Output the (x, y) coordinate of the center of the cell containing the given text.  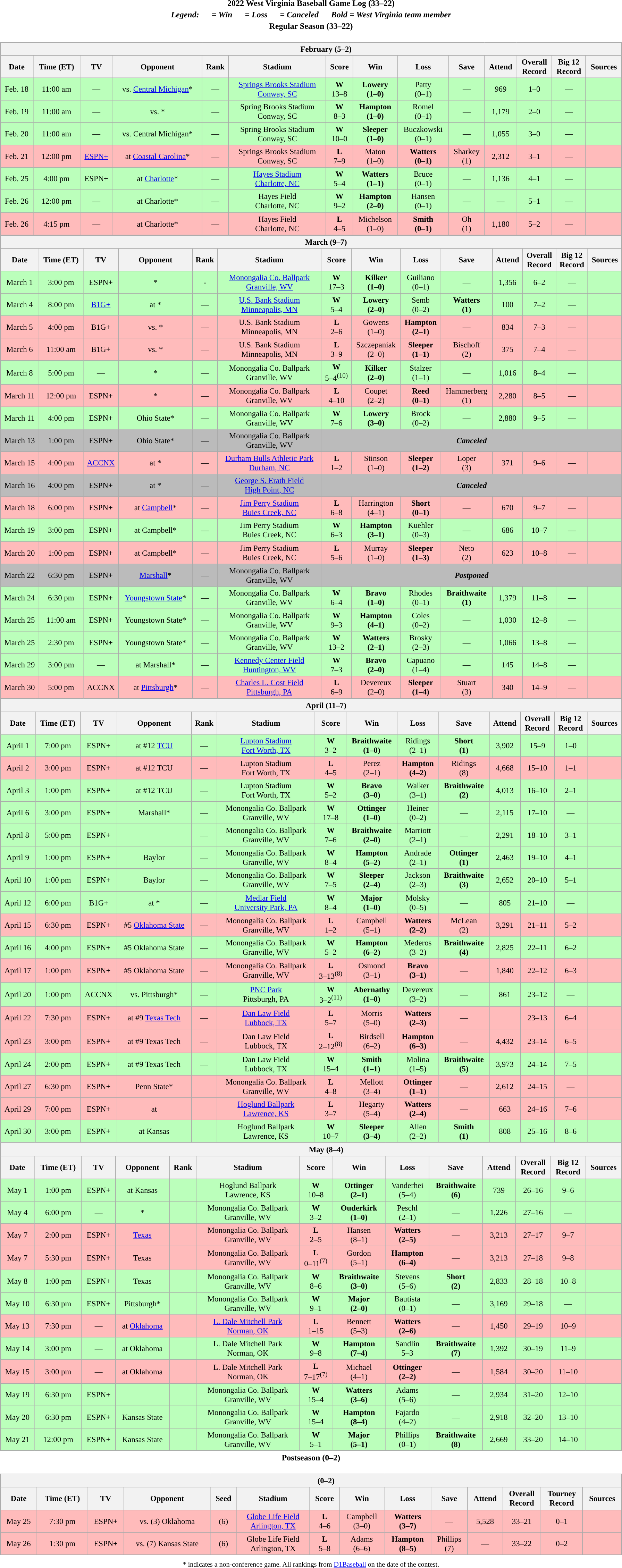
Watters(1) (466, 305)
6–3 (571, 970)
L0–11(7) (316, 1258)
5,528 (485, 1521)
371 (507, 463)
W7–5 (330, 880)
W13–8 (339, 89)
Watters(2–1) (376, 642)
Campbell(5–1) (372, 925)
Birdsell(6–2) (372, 1041)
23–12 (537, 995)
Brosky(2–3) (421, 642)
Braithwaite(7) (455, 1349)
33–21 (522, 1521)
vs. Pittsburgh* (154, 995)
24–14 (537, 1064)
Ridings(2–1) (418, 745)
10–9 (568, 1326)
Heiner(0–2) (418, 813)
Braithwaite(4) (464, 947)
1,840 (505, 970)
19–10 (537, 858)
18–10 (537, 835)
11–9 (568, 1349)
Morris(5–0) (372, 1018)
W17–3 (337, 282)
739 (499, 1190)
March 19 (20, 530)
Short(2) (455, 1281)
Stalzer(1–1) (421, 373)
1,179 (501, 112)
Smith(1–1) (372, 1064)
1,584 (499, 1372)
Abernathy(1–0) (372, 995)
Kuehler(0–3) (421, 530)
1,379 (507, 598)
4:15 pm (56, 224)
vs. (3) Oklahoma (167, 1521)
April 17 (18, 970)
L4–10 (337, 396)
Watters(2–3) (418, 1018)
W6–4 (337, 598)
Rhodes(0–1) (421, 598)
834 (507, 327)
7–3 (539, 327)
May (8–4) (311, 1150)
Sleeper(1–1) (421, 349)
0–1 (562, 1521)
Devereux(3–2) (418, 995)
2,463 (505, 858)
1,450 (499, 1326)
April 9 (18, 858)
W17–8 (330, 813)
Molina(1–5) (418, 1064)
8–6 (571, 1131)
27–17 (533, 1235)
1,066 (507, 642)
March 20 (20, 553)
March 15 (20, 463)
L1–15 (316, 1326)
670 (507, 508)
Osmond(3–1) (372, 970)
W9–1 (316, 1304)
27–16 (533, 1213)
28–18 (533, 1281)
Sleeper(1–2) (421, 463)
Seed (224, 1499)
7–5 (571, 1064)
April 22 (18, 1018)
March 30 (20, 687)
2–1 (571, 791)
22–12 (537, 970)
Bravo(3–0) (372, 791)
April 2 (18, 768)
Braithwaite(1–0) (372, 745)
4,432 (505, 1041)
L5–6 (337, 553)
April 20 (18, 995)
Allen(2–2) (418, 1131)
21–11 (537, 925)
2,280 (507, 396)
2,918 (499, 1417)
3,169 (499, 1304)
Sandlin5–3 (407, 1349)
Hampton(2–1) (421, 327)
1,226 (499, 1213)
Braithwaite(3) (464, 880)
L2–6 (337, 327)
Bischoff(2) (466, 349)
1,030 (507, 620)
30–19 (533, 1349)
Braithwaite(2) (464, 791)
623 (507, 553)
May 21 (17, 1440)
George S. Erath FieldHigh Point, NC (269, 485)
1,016 (507, 373)
L3–7 (330, 1109)
22–11 (537, 947)
McLean(2) (464, 925)
Murray(1–0) (376, 553)
Hampton(2–0) (375, 201)
Harrington(4–1) (376, 508)
Watters(2–4) (418, 1109)
L7–9 (339, 156)
L4–6 (325, 1521)
1:30 pm (62, 1544)
Hampton(6–4) (407, 1258)
2,291 (505, 835)
1,392 (499, 1349)
Smith(1) (464, 1131)
Andrade(2–1) (418, 858)
Stuart(3) (466, 687)
Perez(2–1) (372, 768)
Bennett(5–3) (359, 1326)
W8–3 (339, 112)
3,973 (505, 1064)
Sleeper(1–0) (375, 134)
17–10 (537, 813)
8–5 (539, 396)
April 30 (18, 1131)
Semb(0–2) (421, 305)
2:30 pm (61, 642)
2,833 (499, 1281)
Molsky(0–5) (418, 902)
April 3 (18, 791)
145 (507, 665)
Watters(2–6) (407, 1326)
March 8 (20, 373)
16–10 (537, 791)
February (5–2) (311, 49)
1–1 (571, 768)
at Marshall* (155, 665)
May 8 (17, 1281)
March (9–7) (311, 242)
Phillips(0–1) (407, 1440)
Buczkowski(0–1) (423, 134)
663 (505, 1109)
Feb. 20 (17, 134)
(0–2) (311, 1481)
Bautista(0–1) (407, 1304)
33–20 (533, 1440)
Medlar FieldUniversity Park, PA (266, 902)
April 8 (18, 835)
May 10 (17, 1304)
May 14 (17, 1349)
Gordon(5–1) (359, 1258)
Campbell(3–0) (362, 1521)
W5–1 (316, 1440)
21–10 (537, 902)
vs. (7) Kansas State (167, 1544)
Hampton(6–2) (372, 947)
W10–8 (316, 1190)
April 23 (18, 1041)
Kilker(1–0) (376, 282)
Reed(0–1) (421, 396)
9–5 (539, 418)
L6–8 (337, 508)
W3–2(11) (330, 995)
15–10 (537, 768)
L2–12(8) (330, 1041)
Feb. 25 (17, 179)
April 12 (18, 902)
May 25 (19, 1521)
14–9 (539, 687)
Adams(5–6) (407, 1395)
Ottinger(2–1) (359, 1190)
9–8 (568, 1258)
Lowery(2–0) (376, 305)
W8–6 (316, 1281)
Bravo(1–0) (376, 598)
May 4 (17, 1213)
L5–7 (330, 1018)
15–9 (537, 745)
Bravo(2–0) (376, 665)
Major(1–0) (372, 902)
W9–8 (316, 1349)
April 15 (18, 925)
Watters(2–5) (407, 1235)
Kennedy Center FieldHuntington, WV (269, 665)
Smith(0–1) (423, 224)
2–0 (535, 112)
Braithwaite(3–0) (359, 1281)
Braithwaite(1) (466, 598)
W9–2 (339, 201)
14–10 (568, 1440)
March 6 (20, 349)
969 (501, 89)
Michelson(1–0) (375, 224)
805 (505, 902)
Sleeper(1–4) (421, 687)
April 24 (18, 1064)
Watters(0–1) (423, 156)
Capuano(1–4) (421, 665)
4,013 (505, 791)
May 26 (19, 1544)
2,312 (501, 156)
Kilker(2–0) (376, 373)
12–8 (539, 620)
2,612 (505, 1087)
March 13 (20, 441)
Hampton(6–3) (418, 1041)
L3–13(8) (330, 970)
Hampton(3–1) (376, 530)
- (205, 282)
Walker(3–1) (418, 791)
7–2 (539, 305)
Postponed (471, 575)
Braithwaite(5) (464, 1064)
W9–3 (337, 620)
L2–5 (316, 1235)
W5–4(10) (337, 373)
Stinson(1–0) (376, 463)
April 29 (18, 1109)
W10–0 (339, 134)
April 1 (18, 745)
Fajardo(4–2) (407, 1417)
7–4 (539, 349)
5:30 pm (58, 1258)
Michael(4–1) (359, 1372)
Braithwaite(6) (455, 1190)
Szczepaniak(2–0) (376, 349)
Sleeper(1–3) (421, 553)
0–2 (562, 1544)
L5–8 (325, 1544)
May 15 (17, 1372)
March 4 (20, 305)
May 20 (17, 1417)
April 27 (18, 1087)
Hampton(7–4) (359, 1349)
TourneyRecord (562, 1499)
13–8 (539, 642)
Bruce(0–1) (423, 179)
W7–3 (337, 665)
Hansen(8–1) (359, 1235)
Braithwaite(8) (455, 1440)
Romel(0–1) (423, 112)
1,356 (507, 282)
April 6 (18, 813)
Devereux(2–0) (376, 687)
8:00 pm (61, 305)
Pittsburgh* (142, 1304)
Ottinger(2–2) (407, 1372)
at (154, 1109)
March 29 (20, 665)
29–19 (533, 1326)
PNC ParkPittsburgh, PA (266, 995)
12–10 (568, 1395)
686 (507, 530)
Hampton(5–2) (372, 858)
L4–8 (330, 1087)
8–4 (539, 373)
Maton(1–0) (375, 156)
at Pittsburgh* (155, 687)
Oh(1) (466, 224)
April 16 (18, 947)
11–8 (539, 598)
2,880 (507, 418)
30–20 (533, 1372)
Sleeper(3–4) (372, 1131)
10–7 (539, 530)
Ouderkirk(1–0) (359, 1213)
1,136 (501, 179)
Coles(0–2) (421, 620)
Stevens(5–6) (407, 1281)
May 13 (17, 1326)
23–14 (537, 1041)
1,180 (501, 224)
April 10 (18, 880)
March 1 (20, 282)
Gowens(1–0) (376, 327)
Ottinger(1) (464, 858)
Hampton(8–5) (407, 1544)
Hegarty(5–4) (372, 1109)
Jackson(2–3) (418, 880)
Durham Bulls Athletic ParkDurham, NC (269, 463)
W6–3 (337, 530)
Hammerberg(1) (466, 396)
Neto(2) (466, 553)
Vanderhei(5–4) (407, 1190)
Watters(2–2) (418, 925)
1,055 (501, 134)
Guiliano(0–1) (421, 282)
Sharkey(1) (466, 156)
March 18 (20, 508)
7–6 (571, 1109)
Watters(3–7) (407, 1521)
340 (507, 687)
2,934 (499, 1395)
6–5 (571, 1041)
Watters(1–1) (375, 179)
2,669 (499, 1440)
Phillips(7) (449, 1544)
2,652 (505, 880)
Short(1) (464, 745)
Penn State* (154, 1087)
Sleeper(2–4) (372, 880)
Patty(0–1) (423, 89)
Ottinger(1–0) (372, 813)
Coupet(2–2) (376, 396)
Hampton(4–1) (376, 620)
2,115 (505, 813)
Braithwaite(2–0) (372, 835)
Mederos(3–2) (418, 947)
Feb. 19 (17, 112)
Hayes StadiumCharlotte, NC (277, 179)
24–16 (537, 1109)
Lowery(3–0) (376, 418)
29–18 (533, 1304)
Ottinger(1–1) (418, 1087)
24–15 (537, 1087)
March 16 (20, 485)
11–10 (568, 1372)
March 5 (20, 327)
Marriott(2–1) (418, 835)
Feb. 21 (17, 156)
May 1 (17, 1190)
Brock(0–2) (421, 418)
Short(0–1) (421, 508)
March 22 (20, 575)
861 (505, 995)
Ridings(8) (464, 768)
Hampton(8–4) (359, 1417)
Peschl(2–1) (407, 1213)
Major(5–1) (359, 1440)
13–10 (568, 1417)
25–16 (537, 1131)
27–18 (533, 1258)
Major(2–0) (359, 1304)
Feb. 18 (17, 89)
3,291 (505, 925)
375 (507, 349)
32–20 (533, 1417)
Loper(3) (466, 463)
Adams(6–6) (362, 1544)
23–13 (537, 1018)
W10–7 (330, 1131)
4,668 (505, 768)
Hansen(0–1) (423, 201)
Hampton(4–2) (418, 768)
L3–9 (337, 349)
W13–2 (337, 642)
March 24 (20, 598)
3–0 (535, 134)
33–22 (522, 1544)
Mellott(3–4) (372, 1087)
14–8 (539, 665)
808 (505, 1131)
26–16 (533, 1190)
at Coastal Carolina* (158, 156)
31–20 (533, 1395)
May 19 (17, 1395)
3,902 (505, 745)
20–10 (537, 880)
Charles L. Cost FieldPittsburgh, PA (269, 687)
Hampton(1–0) (375, 112)
2,825 (505, 947)
L6–9 (337, 687)
April (11–7) (311, 706)
L7–17(7) (316, 1372)
Bravo(3–1) (418, 970)
Lowery(1–0) (375, 89)
Watters(3–6) (359, 1395)
100 (507, 305)
6–4 (571, 1018)
